Identify which cell holds the provided text, then report its (x, y) central coordinate. 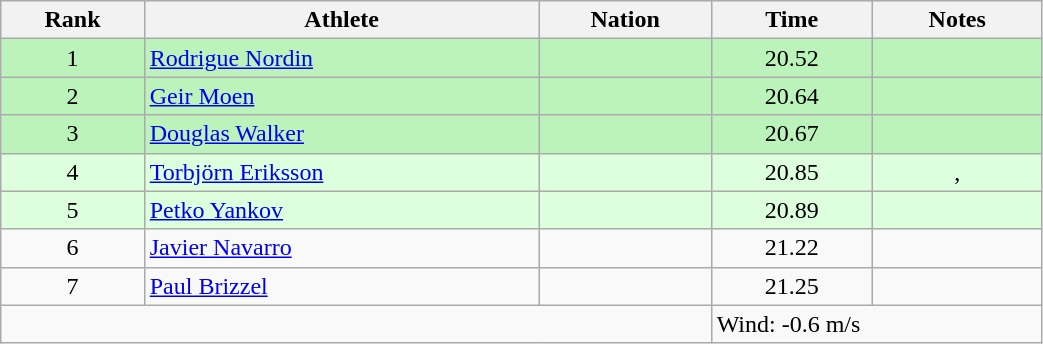
Rank (72, 20)
6 (72, 248)
2 (72, 96)
20.67 (792, 134)
Douglas Walker (342, 134)
Notes (957, 20)
Rodrigue Nordin (342, 58)
Petko Yankov (342, 210)
20.89 (792, 210)
5 (72, 210)
Time (792, 20)
Torbjörn Eriksson (342, 172)
20.64 (792, 96)
Paul Brizzel (342, 286)
20.52 (792, 58)
1 (72, 58)
Javier Navarro (342, 248)
7 (72, 286)
3 (72, 134)
20.85 (792, 172)
21.25 (792, 286)
, (957, 172)
Geir Moen (342, 96)
4 (72, 172)
Nation (625, 20)
Athlete (342, 20)
Wind: -0.6 m/s (876, 324)
21.22 (792, 248)
